Provide the (X, Y) coordinate of the cell's center where the given text is located.  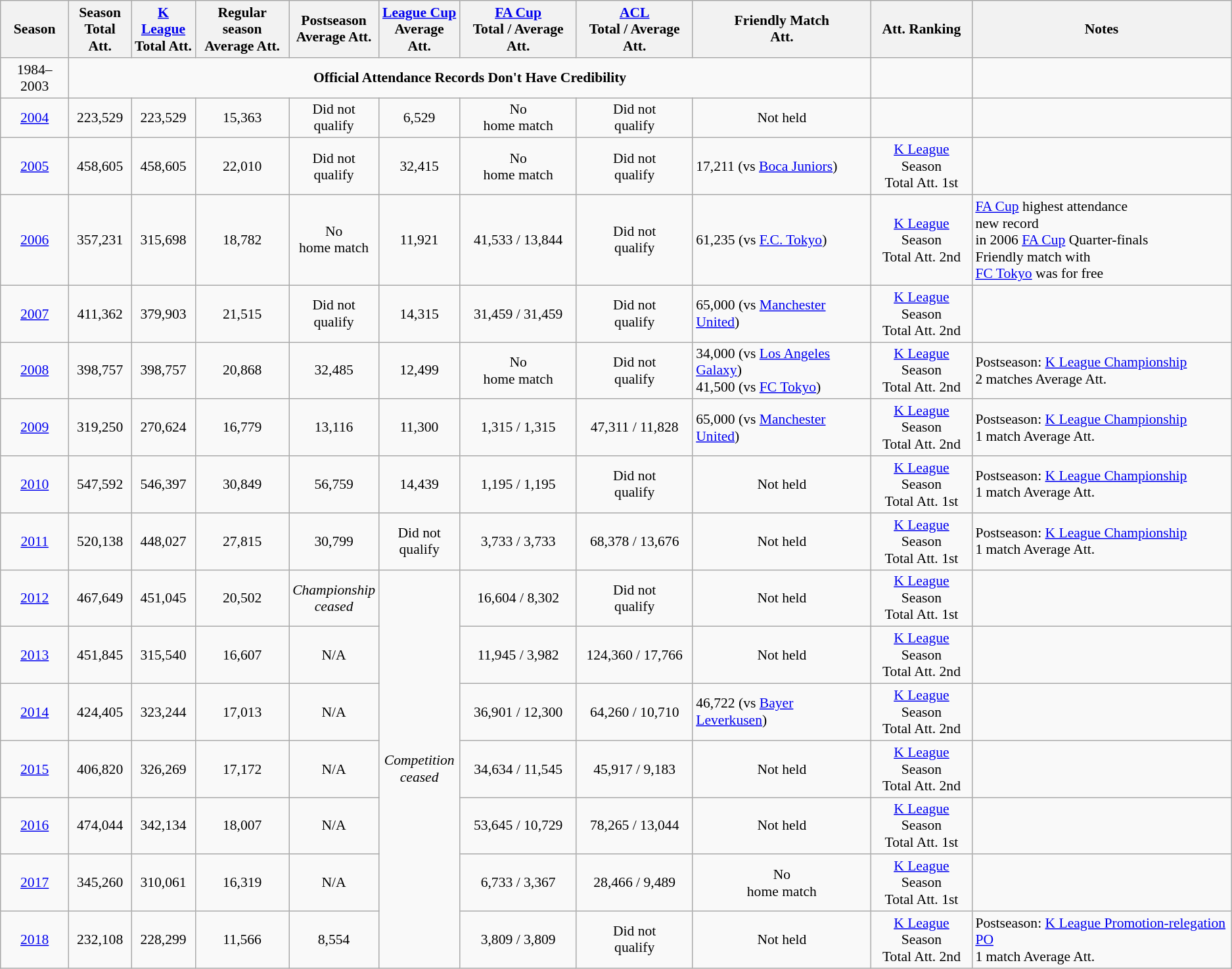
64,260 / 10,710 (635, 712)
1,315 / 1,315 (518, 428)
520,138 (100, 541)
6,733 / 3,367 (518, 883)
2006 (35, 240)
Regular seasonAverage Att. (242, 29)
Official Attendance Records Don't Have Credibility (470, 78)
SeasonTotal Att. (100, 29)
Friendly Match Att. (782, 29)
45,917 / 9,183 (635, 769)
2012 (35, 598)
30,849 (242, 485)
16,604 / 8,302 (518, 598)
46,722 (vs Bayer Leverkusen) (782, 712)
310,061 (163, 883)
342,134 (163, 826)
406,820 (100, 769)
16,779 (242, 428)
411,362 (100, 314)
270,624 (163, 428)
2008 (35, 371)
27,815 (242, 541)
17,211 (vs Boca Juniors) (782, 167)
ACLTotal / Average Att. (635, 29)
78,265 / 13,044 (635, 826)
17,172 (242, 769)
6,529 (419, 118)
1,195 / 1,195 (518, 485)
474,044 (100, 826)
36,901 / 12,300 (518, 712)
41,533 / 13,844 (518, 240)
PostseasonAverage Att. (334, 29)
Att. Ranking (922, 29)
315,540 (163, 656)
1984–2003 (35, 78)
13,116 (334, 428)
31,459 / 31,459 (518, 314)
32,415 (419, 167)
2015 (35, 769)
17,013 (242, 712)
21,515 (242, 314)
2016 (35, 826)
11,566 (242, 939)
Championshipceased (334, 598)
34,634 / 11,545 (518, 769)
2018 (35, 939)
379,903 (163, 314)
448,027 (163, 541)
32,485 (334, 371)
FA Cup highest attendancenew recordin 2006 FA Cup Quarter-finalsFriendly match withFC Tokyo was for free (1101, 240)
228,299 (163, 939)
546,397 (163, 485)
56,759 (334, 485)
3,809 / 3,809 (518, 939)
47,311 / 11,828 (635, 428)
451,045 (163, 598)
16,607 (242, 656)
11,921 (419, 240)
18,007 (242, 826)
2011 (35, 541)
2017 (35, 883)
15,363 (242, 118)
61,235 (vs F.C. Tokyo) (782, 240)
319,250 (100, 428)
2010 (35, 485)
68,378 / 13,676 (635, 541)
8,554 (334, 939)
424,405 (100, 712)
11,300 (419, 428)
14,315 (419, 314)
124,360 / 17,766 (635, 656)
326,269 (163, 769)
Notes (1101, 29)
467,649 (100, 598)
345,260 (100, 883)
22,010 (242, 167)
Competitionceased (419, 769)
451,845 (100, 656)
547,592 (100, 485)
357,231 (100, 240)
2014 (35, 712)
34,000 (vs Los Angeles Galaxy)41,500 (vs FC Tokyo) (782, 371)
20,502 (242, 598)
16,319 (242, 883)
Season (35, 29)
12,499 (419, 371)
14,439 (419, 485)
3,733 / 3,733 (518, 541)
18,782 (242, 240)
League CupAverage Att. (419, 29)
2004 (35, 118)
28,466 / 9,489 (635, 883)
53,645 / 10,729 (518, 826)
Postseason: K League Championship2 matches Average Att. (1101, 371)
Postseason: K League Promotion-relegation PO1 match Average Att. (1101, 939)
315,698 (163, 240)
20,868 (242, 371)
2005 (35, 167)
FA CupTotal / Average Att. (518, 29)
2009 (35, 428)
11,945 / 3,982 (518, 656)
232,108 (100, 939)
323,244 (163, 712)
30,799 (334, 541)
2007 (35, 314)
2013 (35, 656)
K LeagueTotal Att. (163, 29)
